Find where the given text appears and provide that cell's center as [x, y] coordinate. 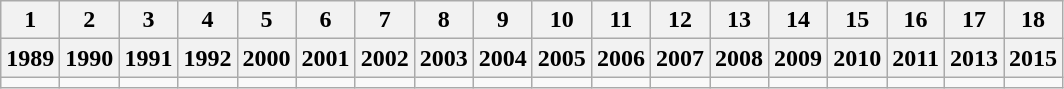
2000 [266, 58]
6 [326, 20]
2010 [858, 58]
1992 [208, 58]
13 [740, 20]
1991 [148, 58]
9 [502, 20]
2005 [562, 58]
2004 [502, 58]
2001 [326, 58]
2008 [740, 58]
3 [148, 20]
16 [916, 20]
17 [974, 20]
2002 [384, 58]
2 [90, 20]
15 [858, 20]
1990 [90, 58]
12 [680, 20]
1989 [30, 58]
18 [1034, 20]
5 [266, 20]
2011 [916, 58]
2003 [444, 58]
14 [798, 20]
8 [444, 20]
2013 [974, 58]
2007 [680, 58]
7 [384, 20]
10 [562, 20]
2006 [620, 58]
4 [208, 20]
11 [620, 20]
2015 [1034, 58]
2009 [798, 58]
1 [30, 20]
